Identify which cell holds the provided text, then report its [X, Y] central coordinate. 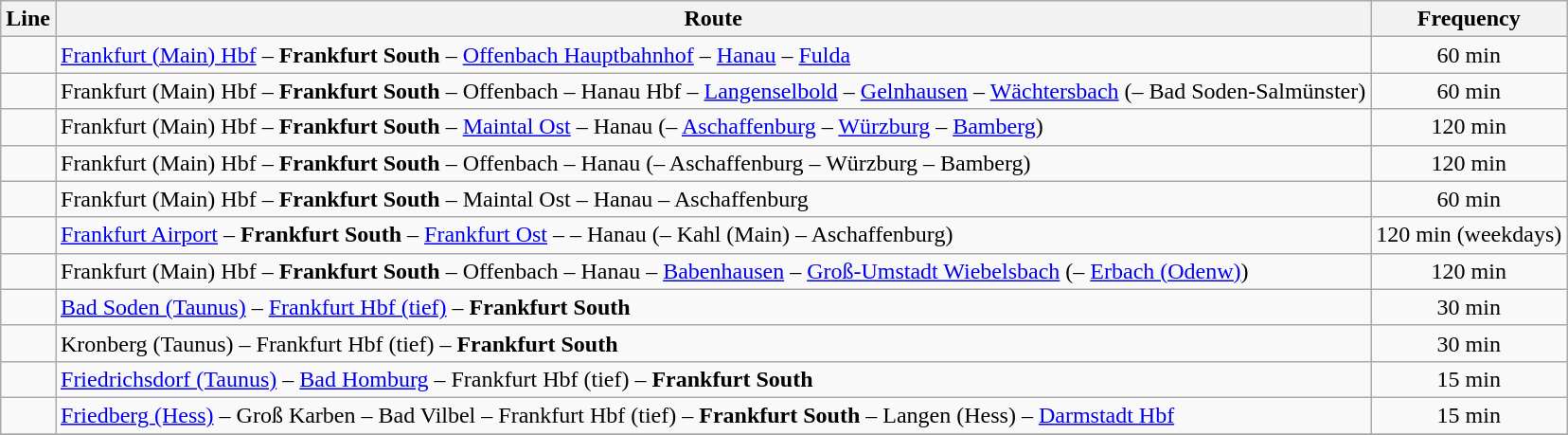
Frankfurt (Main) Hbf – Frankfurt South – Maintal Ost – Hanau – Aschaffenburg [712, 199]
Friedberg (Hess) – Groß Karben – Bad Vilbel – Frankfurt Hbf (tief) – Frankfurt South – Langen (Hess) – Darmstadt Hbf [712, 415]
Frequency [1470, 19]
Friedrichsdorf (Taunus) – Bad Homburg – Frankfurt Hbf (tief) – Frankfurt South [712, 379]
120 min (weekdays) [1470, 235]
Frankfurt (Main) Hbf – Frankfurt South – Offenbach Hauptbahnhof – Hanau – Fulda [712, 55]
Frankfurt (Main) Hbf – Frankfurt South – Offenbach – Hanau Hbf – Langenselbold – Gelnhausen – Wächtersbach (– Bad Soden-Salmünster) [712, 91]
Frankfurt (Main) Hbf – Frankfurt South – Offenbach – Hanau (– Aschaffenburg – Würzburg – Bamberg) [712, 163]
Line [28, 19]
Bad Soden (Taunus) – Frankfurt Hbf (tief) – Frankfurt South [712, 307]
Kronberg (Taunus) – Frankfurt Hbf (tief) – Frankfurt South [712, 343]
Frankfurt Airport – Frankfurt South – Frankfurt Ost – – Hanau (– Kahl (Main) – Aschaffenburg) [712, 235]
Frankfurt (Main) Hbf – Frankfurt South – Maintal Ost – Hanau (– Aschaffenburg – Würzburg – Bamberg) [712, 127]
Route [712, 19]
Frankfurt (Main) Hbf – Frankfurt South – Offenbach – Hanau – Babenhausen – Groß-Umstadt Wiebelsbach (– Erbach (Odenw)) [712, 271]
